Provide the (x, y) coordinate of the cell's center where the given text is located.  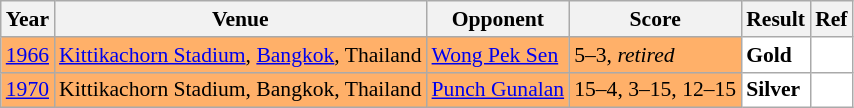
Year (28, 19)
1970 (28, 90)
Score (655, 19)
Silver (776, 90)
5–3, retired (655, 55)
15–4, 3–15, 12–15 (655, 90)
Punch Gunalan (498, 90)
Venue (240, 19)
Gold (776, 55)
Opponent (498, 19)
1966 (28, 55)
Result (776, 19)
Wong Pek Sen (498, 55)
Ref (831, 19)
